Extract the [x, y] coordinate from the center of the cell holding the provided text.  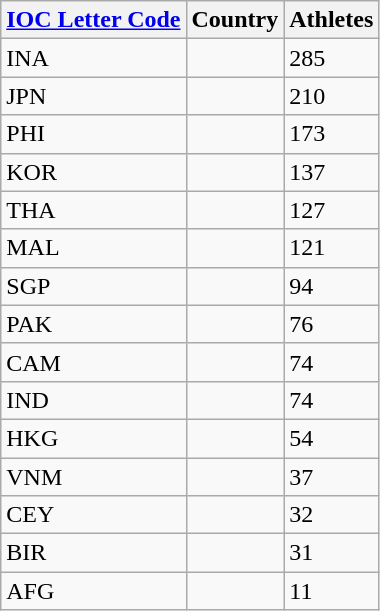
INA [94, 58]
127 [332, 210]
IND [94, 400]
137 [332, 172]
MAL [94, 248]
CAM [94, 362]
76 [332, 324]
PHI [94, 134]
KOR [94, 172]
121 [332, 248]
54 [332, 438]
11 [332, 591]
CEY [94, 515]
JPN [94, 96]
AFG [94, 591]
Athletes [332, 20]
PAK [94, 324]
94 [332, 286]
SGP [94, 286]
37 [332, 477]
32 [332, 515]
HKG [94, 438]
IOC Letter Code [94, 20]
285 [332, 58]
BIR [94, 553]
210 [332, 96]
VNM [94, 477]
173 [332, 134]
31 [332, 553]
Country [235, 20]
THA [94, 210]
